Return (X, Y) of the center of cell containing provided text 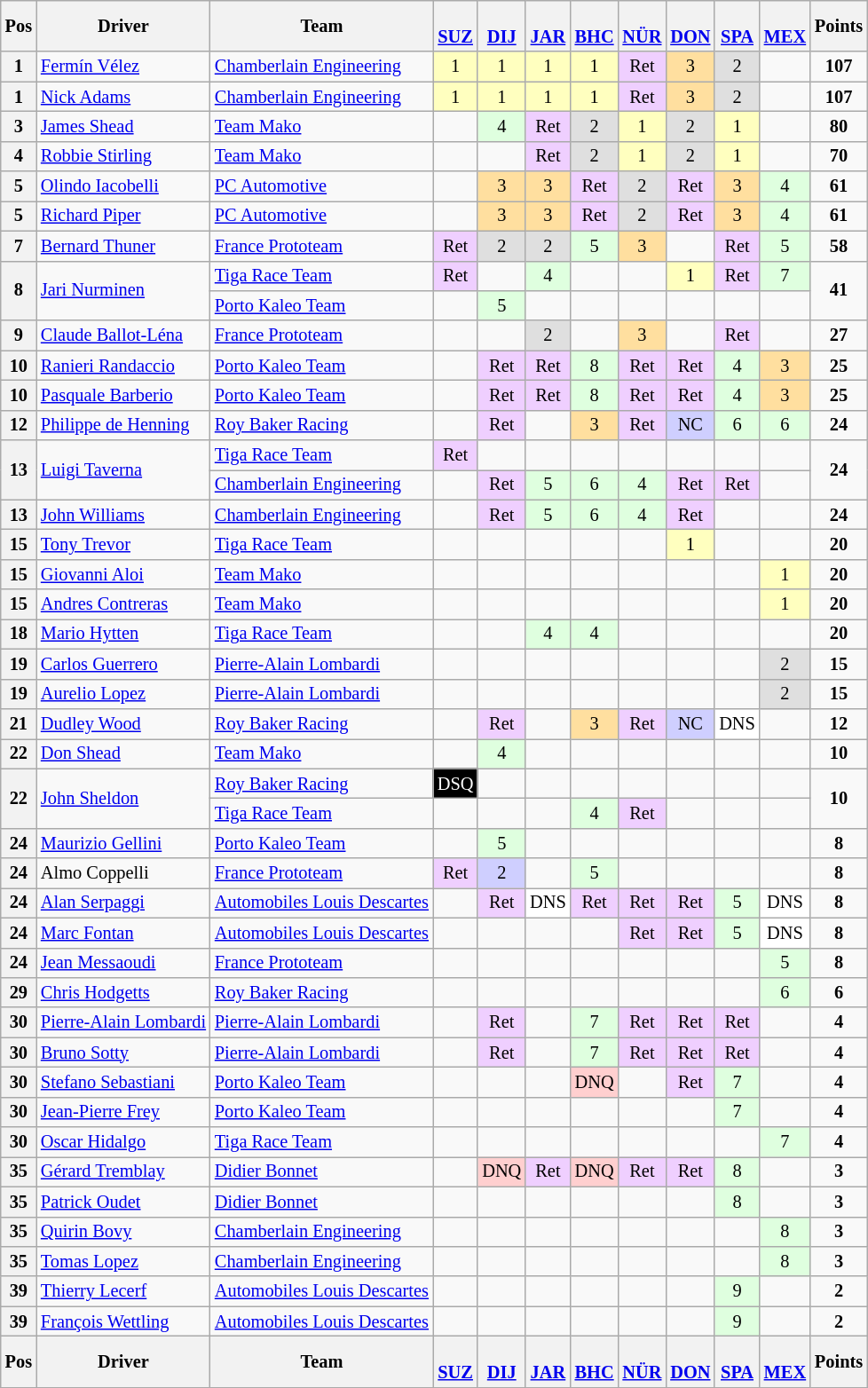
Jari Nurminen (123, 291)
Alan Serpaggi (123, 903)
Ranieri Randaccio (123, 366)
John Sheldon (123, 799)
Jean-Pierre Frey (123, 1112)
Maurizio Gellini (123, 843)
Jean Messaoudi (123, 963)
Tomas Lopez (123, 1261)
Quirin Bovy (123, 1232)
Carlos Guerrero (123, 664)
29 (19, 992)
Luigi Taverna (123, 470)
Mario Hytten (123, 634)
Chris Hodgetts (123, 992)
Almo Coppelli (123, 873)
58 (839, 246)
Andres Contreras (123, 604)
27 (839, 335)
James Shead (123, 126)
Aurelio Lopez (123, 694)
Nick Adams (123, 97)
80 (839, 126)
Oscar Hidalgo (123, 1142)
Giovanni Aloi (123, 574)
Don Shead (123, 753)
François Wettling (123, 1321)
Bruno Sotty (123, 1053)
Stefano Sebastiani (123, 1082)
Claude Ballot-Léna (123, 335)
Robbie Stirling (123, 156)
41 (839, 291)
DSQ (455, 784)
John Williams (123, 515)
Philippe de Henning (123, 425)
Olindo Iacobelli (123, 186)
Marc Fontan (123, 933)
Dudley Wood (123, 723)
Thierry Lecerf (123, 1291)
Bernard Thuner (123, 246)
Tony Trevor (123, 544)
18 (19, 634)
21 (19, 723)
Patrick Oudet (123, 1202)
Richard Piper (123, 216)
70 (839, 156)
Fermín Vélez (123, 67)
Gérard Tremblay (123, 1171)
Pasquale Barberio (123, 395)
